Output the [x, y] coordinate of the center of the cell containing the given text.  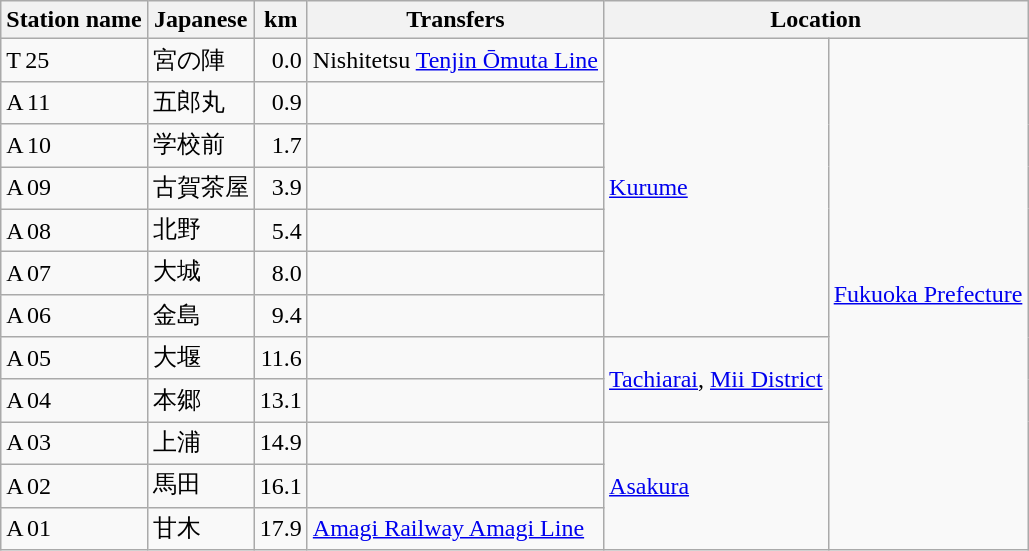
A 11 [74, 102]
Location [816, 20]
五郎丸 [200, 102]
9.4 [280, 316]
13.1 [280, 400]
A 08 [74, 230]
本郷 [200, 400]
5.4 [280, 230]
上浦 [200, 444]
1.7 [280, 146]
T 25 [74, 60]
3.9 [280, 188]
北野 [200, 230]
古賀茶屋 [200, 188]
Tachiarai, Mii District [716, 380]
Station name [74, 20]
A 05 [74, 358]
宮の陣 [200, 60]
金島 [200, 316]
8.0 [280, 274]
A 04 [74, 400]
14.9 [280, 444]
Fukuoka Prefecture [928, 294]
大堰 [200, 358]
Asakura [716, 486]
A 06 [74, 316]
Nishitetsu Tenjin Ōmuta Line [455, 60]
16.1 [280, 486]
17.9 [280, 528]
0.9 [280, 102]
大城 [200, 274]
11.6 [280, 358]
Kurume [716, 188]
A 01 [74, 528]
0.0 [280, 60]
A 10 [74, 146]
学校前 [200, 146]
A 07 [74, 274]
km [280, 20]
A 02 [74, 486]
Amagi Railway Amagi Line [455, 528]
Japanese [200, 20]
A 03 [74, 444]
馬田 [200, 486]
甘木 [200, 528]
A 09 [74, 188]
Transfers [455, 20]
